Determine the (X, Y) coordinate at the center of the cell enclosing the given text.  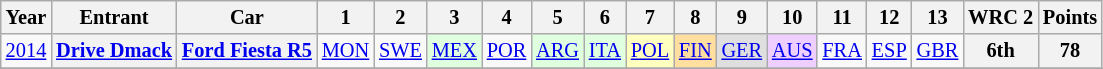
FRA (842, 51)
78 (1070, 51)
GER (742, 51)
2014 (26, 51)
12 (890, 17)
POR (506, 51)
ITA (605, 51)
SWE (400, 51)
8 (696, 17)
7 (650, 17)
FIN (696, 51)
5 (558, 17)
Points (1070, 17)
2 (400, 17)
MON (346, 51)
Drive Dmack (114, 51)
6 (605, 17)
Year (26, 17)
Entrant (114, 17)
MEX (454, 51)
4 (506, 17)
9 (742, 17)
Car (247, 17)
AUS (792, 51)
1 (346, 17)
Ford Fiesta R5 (247, 51)
ESP (890, 51)
GBR (938, 51)
POL (650, 51)
10 (792, 17)
3 (454, 17)
ARG (558, 51)
13 (938, 17)
11 (842, 17)
6th (1000, 51)
WRC 2 (1000, 17)
